Capture the cell that displays the provided text and extract its [X, Y] central coordinate. 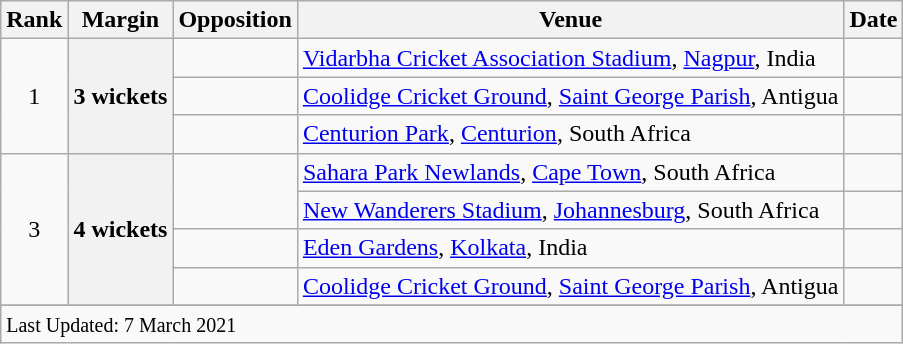
Last Updated: 7 March 2021 [452, 324]
Venue [570, 20]
Opposition [235, 20]
Margin [120, 20]
3 wickets [120, 96]
New Wanderers Stadium, Johannesburg, South Africa [570, 210]
Rank [34, 20]
Date [874, 20]
Vidarbha Cricket Association Stadium, Nagpur, India [570, 58]
4 wickets [120, 229]
1 [34, 96]
Eden Gardens, Kolkata, India [570, 248]
Sahara Park Newlands, Cape Town, South Africa [570, 172]
Centurion Park, Centurion, South Africa [570, 134]
3 [34, 229]
